Capture the cell that displays the provided text and extract its (X, Y) central coordinate. 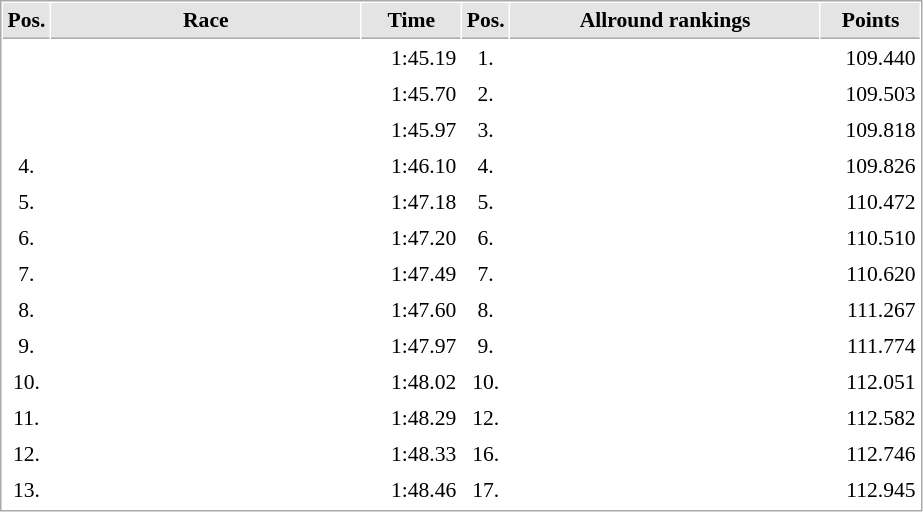
110.510 (870, 237)
1:48.33 (412, 453)
1:48.29 (412, 417)
110.620 (870, 273)
111.267 (870, 309)
1:48.46 (412, 489)
1:47.20 (412, 237)
Race (206, 21)
109.818 (870, 129)
112.746 (870, 453)
109.826 (870, 165)
1:47.49 (412, 273)
1:47.60 (412, 309)
112.582 (870, 417)
Time (412, 21)
109.440 (870, 57)
1:47.97 (412, 345)
1:45.97 (412, 129)
1:48.02 (412, 381)
11. (26, 417)
1. (486, 57)
17. (486, 489)
109.503 (870, 93)
Points (870, 21)
112.945 (870, 489)
111.774 (870, 345)
Allround rankings (666, 21)
1:45.19 (412, 57)
112.051 (870, 381)
3. (486, 129)
1:45.70 (412, 93)
1:46.10 (412, 165)
2. (486, 93)
16. (486, 453)
110.472 (870, 201)
13. (26, 489)
1:47.18 (412, 201)
